Search for the cell housing the specified text and yield its [x, y] center coordinate. 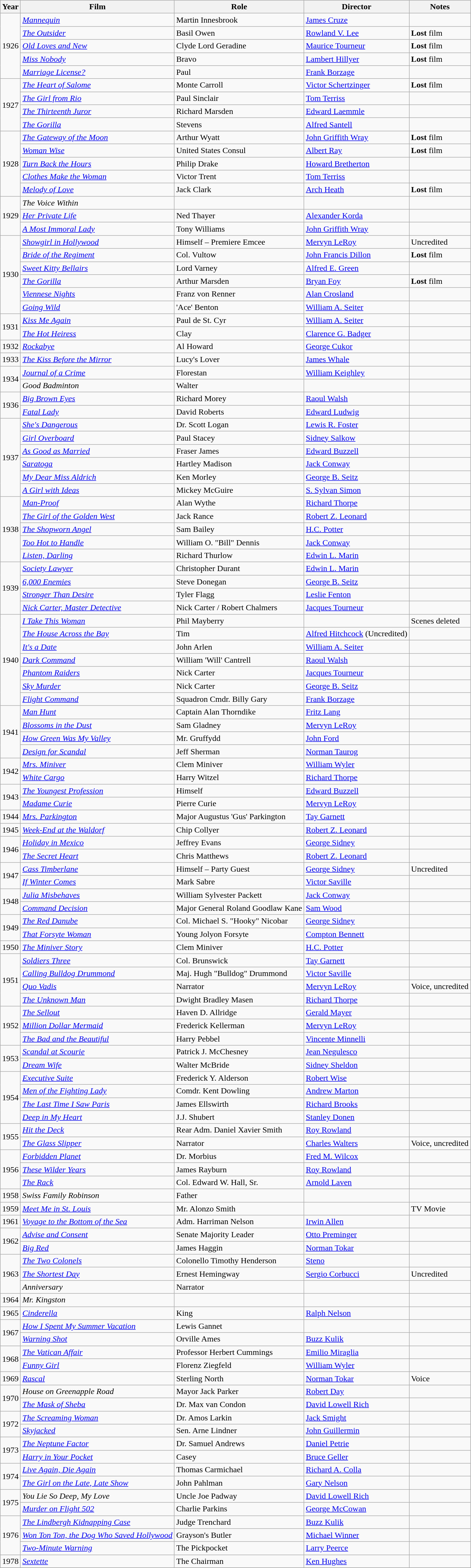
Arch Heath [357, 190]
Ken Hughes [357, 1561]
George Cukor [357, 346]
Richard Thurlow [239, 555]
Howard Bretherton [357, 164]
1946 [10, 849]
Sergio Corbucci [357, 1274]
Frederick Kellerman [239, 1026]
The Red Danube [97, 921]
Himself – Party Guest [239, 869]
Professor Herbert Cummings [239, 1352]
Dream Wife [97, 1065]
Steve Donegan [239, 582]
Big Red [97, 1248]
Melody of Love [97, 190]
Ernest Hemingway [239, 1274]
Patrick J. McChesney [239, 1052]
Arnold Laven [357, 1182]
Clothes Make the Woman [97, 177]
Dr. Samuel Andrews [239, 1444]
The Heart of Salome [97, 85]
Dr. Max van Condon [239, 1404]
Rowland V. Lee [357, 33]
Meet Me in St. Louis [97, 1208]
1949 [10, 928]
John Guillermin [357, 1431]
The Bad and the Beautiful [97, 1039]
Role [239, 7]
Jeff Sherman [239, 751]
1936 [10, 405]
Mr. Gruffydd [239, 738]
Jack Rance [239, 516]
Haven D. Allridge [239, 1013]
The Neptune Factor [97, 1444]
1978 [10, 1561]
Paul [239, 72]
Sextette [97, 1561]
Father [239, 1195]
Ralph Nelson [357, 1313]
Going Wild [97, 307]
Richard Morey [239, 399]
Listen, Darling [97, 555]
Norman Taurog [357, 751]
The House Across the Bay [97, 634]
1943 [10, 797]
Sam Wood [357, 908]
Tony Williams [239, 229]
The Girl on the Late, Late Show [97, 1483]
Command Decision [97, 908]
The Pickpocket [239, 1548]
1947 [10, 875]
The Hot Heiress [97, 333]
Hit the Deck [97, 1130]
Men of the Fighting Lady [97, 1091]
Pierre Curie [239, 804]
1937 [10, 457]
King [239, 1313]
Col. Michael S. "Hooky" Nicobar [239, 921]
Million Dollar Mermaid [97, 1026]
Chip Collyer [239, 830]
Turn Back the Hours [97, 164]
Paul Sinclair [239, 98]
1928 [10, 163]
Major General Roland Goodlaw Kane [239, 908]
Alfred Hitchcock (Uncredited) [357, 634]
Dark Command [97, 660]
Sidney Salkow [357, 438]
1952 [10, 1026]
Alfred Santell [357, 124]
Dr. Amos Larkin [239, 1418]
Alan Wythe [239, 503]
It's a Date [97, 647]
Stanley Donen [357, 1117]
Soldiers Three [97, 960]
The Sellout [97, 1013]
Comdr. Kent Dowling [239, 1091]
Compton Bennett [357, 934]
Sidney Sheldon [357, 1065]
Alan Crosland [357, 294]
If Winter Comes [97, 882]
How I Spent My Summer Vacation [97, 1326]
These Wilder Years [97, 1169]
Sterling North [239, 1378]
Murder on Flight 502 [97, 1509]
Mannequin [97, 20]
1945 [10, 830]
The Girl from Rio [97, 98]
The Mask of Sheba [97, 1404]
The Outsider [97, 33]
Daniel Petrie [357, 1444]
Squadron Cmdr. Billy Gary [239, 699]
1974 [10, 1476]
Tyler Flagg [239, 595]
1968 [10, 1359]
Jack Smight [357, 1418]
Robert Wise [357, 1078]
The Chairman [239, 1561]
Florestan [239, 372]
Thomas Carmichael [239, 1470]
Leslie Fenton [357, 595]
Voyage to the Bottom of the Sea [97, 1222]
1944 [10, 817]
Blossoms in the Dust [97, 725]
Otto Preminger [357, 1235]
Miss Nobody [97, 59]
William Sylvester Packett [239, 895]
The Youngest Profession [97, 790]
Gary Nelson [357, 1483]
Himself [239, 790]
How Green Was My Valley [97, 738]
Jean Negulesco [357, 1052]
1964 [10, 1300]
United States Consul [239, 150]
Advise and Consent [97, 1235]
1959 [10, 1208]
Film [97, 7]
Bruce Geller [357, 1457]
Ned Thayer [239, 216]
The Last Time I Saw Paris [97, 1104]
Mark Sabre [239, 882]
Nick Carter, Master Detective [97, 608]
Skyjacked [97, 1431]
Paul Stacey [239, 438]
Vincente Minnelli [357, 1039]
Design for Scandal [97, 751]
J.J. Shubert [239, 1117]
1954 [10, 1097]
1951 [10, 980]
John Arlen [239, 647]
1940 [10, 660]
Paul de St. Cyr [239, 320]
Hartley Madison [239, 464]
Notes [440, 7]
George McCowan [357, 1509]
Kiss Me Again [97, 320]
Charles Walters [357, 1143]
Chris Matthews [239, 856]
Col. Edward W. Hall, Sr. [239, 1182]
1932 [10, 346]
1955 [10, 1137]
David Roberts [239, 412]
Sam Bailey [239, 529]
The Thirteenth Juror [97, 111]
Senate Majority Leader [239, 1235]
The Glass Slipper [97, 1143]
Lucy's Lover [239, 359]
Steno [357, 1261]
Man Hunt [97, 712]
Lambert Hillyer [357, 59]
Saratoga [97, 464]
1958 [10, 1195]
Michael Winner [357, 1535]
Albert Ray [357, 150]
Scandal at Scourie [97, 1052]
As Good as Married [97, 451]
Basil Owen [239, 33]
Sweet Kitty Bellairs [97, 268]
1962 [10, 1241]
Emilio Miraglia [357, 1352]
A Girl with Ideas [97, 490]
Mayor Jack Parker [239, 1391]
Uncle Joe Padway [239, 1496]
Captain Alan Thorndike [239, 712]
Fraser James [239, 451]
John Ford [357, 738]
Rear Adm. Daniel Xavier Smith [239, 1130]
6,000 Enemies [97, 582]
Marriage License? [97, 72]
Frederick Y. Alderson [239, 1078]
Madame Curie [97, 804]
The Two Colonels [97, 1261]
Cass Timberlane [97, 869]
The Miniver Story [97, 947]
James Cruze [357, 20]
James Rayburn [239, 1169]
Edward Ludwig [357, 412]
She's Dangerous [97, 425]
Young Jolyon Forsyte [239, 934]
Woman Wise [97, 150]
1938 [10, 529]
Lewis R. Foster [357, 425]
1926 [10, 46]
Richard Marsden [239, 111]
Bryan Foy [357, 281]
My Dear Miss Aldrich [97, 477]
Man-Proof [97, 503]
1961 [10, 1222]
James Ellswirth [239, 1104]
Clay [239, 333]
Col. Brunswick [239, 960]
1963 [10, 1274]
The Rack [97, 1182]
Two-Minute Warning [97, 1548]
Sen. Arne Lindner [239, 1431]
Gerald Mayer [357, 1013]
Alfred E. Green [357, 268]
Dr. Scott Logan [239, 425]
Robert Day [357, 1391]
Quo Vadis [97, 986]
Richard Brooks [357, 1104]
Fred M. Wilcox [357, 1156]
The Screaming Woman [97, 1418]
Al Howard [239, 346]
Monte Carroll [239, 85]
Week-End at the Waldorf [97, 830]
John Pahlman [239, 1483]
Mrs. Parkington [97, 817]
Mr. Kingston [97, 1300]
1953 [10, 1058]
The Vatican Affair [97, 1352]
Too Hot to Handle [97, 542]
Julia Misbehaves [97, 895]
1956 [10, 1169]
Maurice Tourneur [357, 46]
White Cargo [97, 777]
1976 [10, 1535]
The Gateway of the Moon [97, 137]
Christopher Durant [239, 568]
S. Sylvan Simon [357, 490]
Orville Ames [239, 1339]
Society Lawyer [97, 568]
Lord Varney [239, 268]
TV Movie [440, 1208]
1939 [10, 588]
Scenes deleted [440, 621]
Richard A. Colla [357, 1470]
Andrew Marton [357, 1091]
I Take This Woman [97, 621]
Harry Witzel [239, 777]
1969 [10, 1378]
Clarence G. Badger [357, 333]
Ken Morley [239, 477]
1927 [10, 105]
Won Ton Ton, the Dog Who Saved Hollywood [97, 1535]
Florenz Ziegfeld [239, 1365]
William O. "Bill" Dennis [239, 542]
Dr. Morbius [239, 1156]
The Girl of the Golden West [97, 516]
Stronger Than Desire [97, 595]
The Lindbergh Kidnapping Case [97, 1522]
Forbidden Planet [97, 1156]
Nick Carter / Robert Chalmers [239, 608]
That Forsyte Woman [97, 934]
Cinderella [97, 1313]
Arthur Marsden [239, 281]
Major Augustus 'Gus' Parkington [239, 817]
Tim [239, 634]
Jack Clark [239, 190]
Phil Mayberry [239, 621]
Fritz Lang [357, 712]
Victor Schertzinger [357, 85]
Executive Suite [97, 1078]
1967 [10, 1333]
Mr. Alonzo Smith [239, 1208]
Alexander Korda [357, 216]
1934 [10, 379]
Anniversary [97, 1287]
Big Brown Eyes [97, 399]
Rockabye [97, 346]
Victor Trent [239, 177]
Fatal Lady [97, 412]
Colonello Timothy Henderson [239, 1261]
Dwight Bradley Masen [239, 1000]
Edward Laemmle [357, 111]
The Secret Heart [97, 856]
Harry in Your Pocket [97, 1457]
Flight Command [97, 699]
Adm. Harriman Nelson [239, 1222]
1975 [10, 1502]
Swiss Family Robinson [97, 1195]
Bravo [239, 59]
'Ace' Benton [239, 307]
Old Loves and New [97, 46]
A Most Immoral Lady [97, 229]
Charlie Parkins [239, 1509]
1933 [10, 359]
Sky Murder [97, 686]
Himself – Premiere Emcee [239, 242]
The Unknown Man [97, 1000]
You Lie So Deep, My Love [97, 1496]
Funny Girl [97, 1365]
Phantom Raiders [97, 673]
Calling Bulldog Drummond [97, 973]
John Francis Dillon [357, 255]
1972 [10, 1424]
Girl Overboard [97, 438]
James Haggin [239, 1248]
House on Greenapple Road [97, 1391]
Irwin Allen [357, 1222]
Mickey McGuire [239, 490]
Grayson's Butler [239, 1535]
Sam Gladney [239, 725]
Clyde Lord Geradine [239, 46]
Director [357, 7]
Journal of a Crime [97, 372]
Her Private Life [97, 216]
1929 [10, 216]
Holiday in Mexico [97, 843]
The Voice Within [97, 203]
Judge Trenchard [239, 1522]
Mrs. Miniver [97, 764]
The Kiss Before the Mirror [97, 359]
Martin Innesbrook [239, 20]
1941 [10, 732]
Maj. Hugh "Bulldog" Drummond [239, 973]
Stevens [239, 124]
Deep in My Heart [97, 1117]
1965 [10, 1313]
Franz von Renner [239, 294]
Walter McBride [239, 1065]
1970 [10, 1398]
Walter [239, 386]
The Shopworn Angel [97, 529]
Jeffrey Evans [239, 843]
Casey [239, 1457]
Rascal [97, 1378]
Bride of the Regiment [97, 255]
Voice [440, 1378]
Live Again, Die Again [97, 1470]
Philip Drake [239, 164]
Larry Peerce [357, 1548]
1948 [10, 902]
Lewis Gannet [239, 1326]
Showgirl in Hollywood [97, 242]
Warning Shot [97, 1339]
1931 [10, 327]
1973 [10, 1450]
Year [10, 7]
Harry Pebbel [239, 1039]
1942 [10, 771]
Col. Vultow [239, 255]
William 'Will' Cantrell [239, 660]
1950 [10, 947]
The Shortest Day [97, 1274]
Viennese Nights [97, 294]
1930 [10, 275]
Good Badminton [97, 386]
William Keighley [357, 372]
James Whale [357, 359]
Arthur Wyatt [239, 137]
